For the text-containing cell, return its midpoint in (x, y) coordinate format. 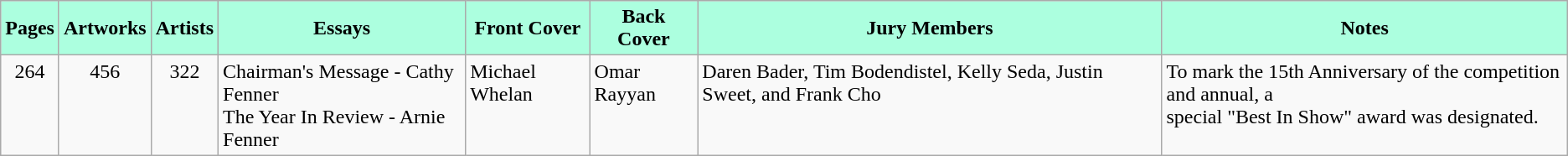
Front Cover (528, 29)
To mark the 15th Anniversary of the competition and annual, aspecial "Best In Show" award was designated. (1364, 106)
Pages (30, 29)
Michael Whelan (528, 106)
264 (30, 106)
Back Cover (643, 29)
Essays (342, 29)
Jury Members (930, 29)
322 (184, 106)
Artists (184, 29)
456 (105, 106)
Chairman's Message - Cathy FennerThe Year In Review - Arnie Fenner (342, 106)
Daren Bader, Tim Bodendistel, Kelly Seda, Justin Sweet, and Frank Cho (930, 106)
Omar Rayyan (643, 106)
Artworks (105, 29)
Notes (1364, 29)
